Pinpoint the cell where the given text exists, returning its [X, Y] midpoint coordinate. 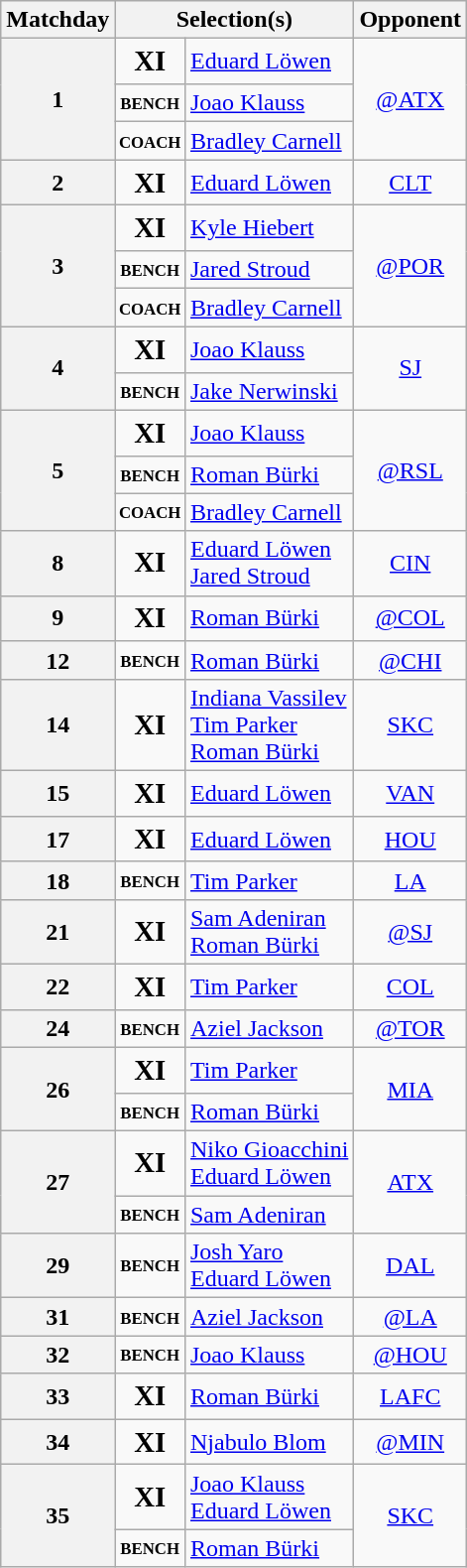
ATX [410, 1183]
14 [58, 724]
Indiana Vassilev Tim Parker Roman Bürki [269, 724]
DAL [410, 1266]
32 [58, 1355]
22 [58, 986]
31 [58, 1317]
1 [58, 99]
Njabulo Blom [269, 1442]
Sam Adeniran [269, 1215]
Selection(s) [234, 20]
VAN [410, 793]
2 [58, 183]
HOU [410, 839]
33 [58, 1396]
LA [410, 880]
Joao Klauss Eduard Löwen [269, 1497]
SJ [410, 368]
Kyle Hiebert [269, 228]
26 [58, 1089]
Niko Gioacchini Eduard Löwen [269, 1163]
Josh Yaro Eduard Löwen [269, 1266]
5 [58, 470]
27 [58, 1183]
MIA [410, 1089]
@RSL [410, 470]
@TOR [410, 1028]
COL [410, 986]
35 [58, 1516]
12 [58, 660]
18 [58, 880]
8 [58, 564]
Jake Nerwinski [269, 391]
@LA [410, 1317]
15 [58, 793]
21 [58, 931]
CLT [410, 183]
24 [58, 1028]
9 [58, 618]
3 [58, 266]
Eduard Löwen Jared Stroud [269, 564]
@MIN [410, 1442]
Matchday [58, 20]
Sam Adeniran Roman Bürki [269, 931]
@ATX [410, 99]
LAFC [410, 1396]
@COL [410, 618]
29 [58, 1266]
@POR [410, 266]
CIN [410, 564]
4 [58, 368]
Opponent [410, 20]
Jared Stroud [269, 270]
@HOU [410, 1355]
@CHI [410, 660]
34 [58, 1442]
@SJ [410, 931]
17 [58, 839]
